Search for the cell housing the specified text and yield its (X, Y) center coordinate. 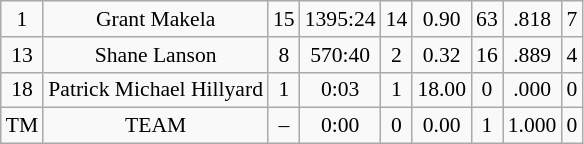
0:03 (340, 90)
13 (22, 55)
7 (572, 19)
TM (22, 126)
TEAM (156, 126)
14 (397, 19)
0:00 (340, 126)
.889 (532, 55)
1.000 (532, 126)
.000 (532, 90)
18.00 (442, 90)
Patrick Michael Hillyard (156, 90)
0.32 (442, 55)
0.90 (442, 19)
15 (284, 19)
Grant Makela (156, 19)
4 (572, 55)
570:40 (340, 55)
.818 (532, 19)
18 (22, 90)
16 (487, 55)
Shane Lanson (156, 55)
2 (397, 55)
1395:24 (340, 19)
– (284, 126)
8 (284, 55)
0.00 (442, 126)
63 (487, 19)
